Identify which cell holds the provided text, then report its [x, y] central coordinate. 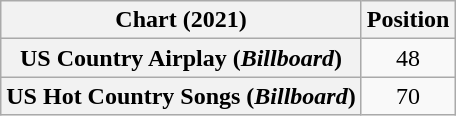
US Hot Country Songs (Billboard) [181, 96]
Chart (2021) [181, 20]
48 [408, 58]
70 [408, 96]
Position [408, 20]
US Country Airplay (Billboard) [181, 58]
